Detect which cell encompasses the target text, then output its (X, Y) center coordinate. 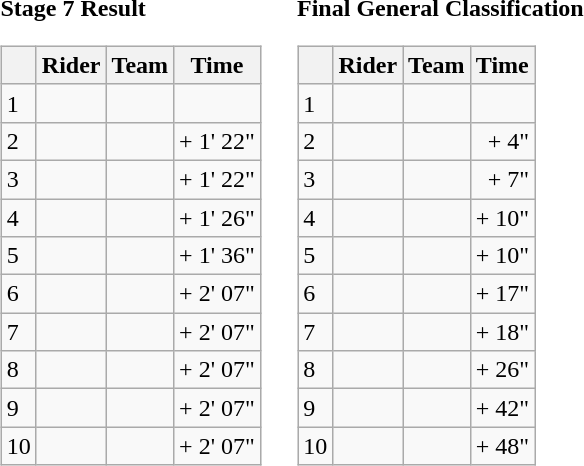
+ 26" (502, 370)
+ 4" (502, 141)
+ 1' 26" (218, 217)
+ 1' 36" (218, 256)
+ 42" (502, 408)
+ 7" (502, 179)
+ 48" (502, 446)
+ 18" (502, 332)
+ 17" (502, 294)
